Output the [X, Y] coordinate of the center of the cell containing the given text.  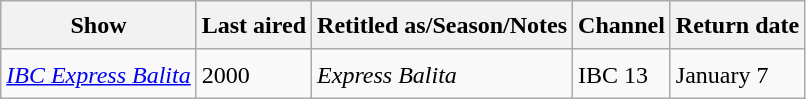
2000 [254, 74]
Channel [622, 26]
Retitled as/Season/Notes [442, 26]
IBC Express Balita [98, 74]
January 7 [737, 74]
IBC 13 [622, 74]
Express Balita [442, 74]
Return date [737, 26]
Last aired [254, 26]
Show [98, 26]
